For the text-containing cell, return its midpoint in [x, y] coordinate format. 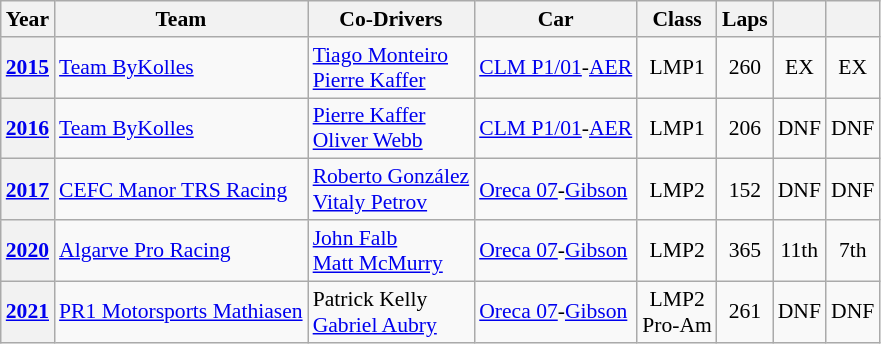
11th [800, 250]
Class [677, 19]
LMP2Pro-Am [677, 312]
2017 [28, 190]
260 [745, 68]
2020 [28, 250]
Tiago Monteiro Pierre Kaffer [392, 68]
206 [745, 128]
2021 [28, 312]
Team [181, 19]
Patrick Kelly Gabriel Aubry [392, 312]
7th [852, 250]
CEFC Manor TRS Racing [181, 190]
261 [745, 312]
John Falb Matt McMurry [392, 250]
365 [745, 250]
Pierre Kaffer Oliver Webb [392, 128]
Co-Drivers [392, 19]
152 [745, 190]
Laps [745, 19]
Roberto González Vitaly Petrov [392, 190]
Algarve Pro Racing [181, 250]
Year [28, 19]
PR1 Motorsports Mathiasen [181, 312]
2016 [28, 128]
Car [556, 19]
2015 [28, 68]
